Provide the (X, Y) coordinate of the cell's center where the given text is located.  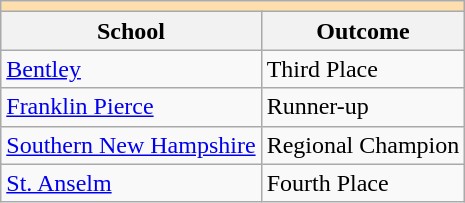
Regional Champion (363, 145)
Fourth Place (363, 183)
School (131, 31)
Bentley (131, 69)
St. Anselm (131, 183)
Franklin Pierce (131, 107)
Southern New Hampshire (131, 145)
Third Place (363, 69)
Outcome (363, 31)
Runner-up (363, 107)
